From the cell containing the given text, extract its center point as [X, Y] coordinate. 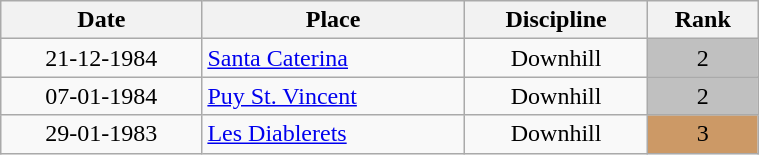
Date [102, 20]
Rank [703, 20]
Discipline [556, 20]
3 [703, 134]
Santa Caterina [333, 58]
Place [333, 20]
21-12-1984 [102, 58]
Puy St. Vincent [333, 96]
Les Diablerets [333, 134]
29-01-1983 [102, 134]
07-01-1984 [102, 96]
